Find where the given text appears and provide that cell's center as [x, y] coordinate. 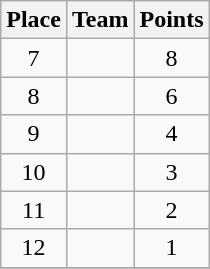
6 [172, 96]
12 [34, 248]
Team [100, 20]
4 [172, 134]
2 [172, 210]
10 [34, 172]
9 [34, 134]
7 [34, 58]
Points [172, 20]
11 [34, 210]
Place [34, 20]
1 [172, 248]
3 [172, 172]
